Pinpoint the cell where the given text exists, returning its [X, Y] midpoint coordinate. 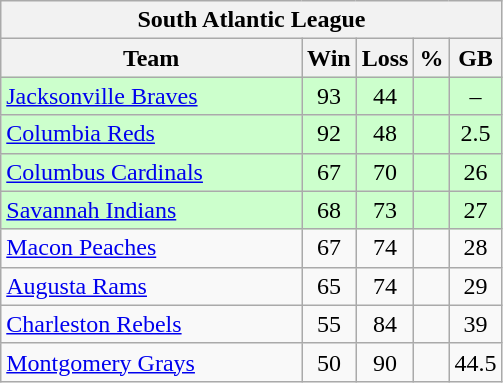
2.5 [476, 134]
50 [330, 362]
– [476, 96]
29 [476, 286]
48 [385, 134]
28 [476, 248]
39 [476, 324]
26 [476, 172]
84 [385, 324]
GB [476, 58]
93 [330, 96]
90 [385, 362]
92 [330, 134]
Montgomery Grays [152, 362]
73 [385, 210]
44 [385, 96]
70 [385, 172]
68 [330, 210]
Savannah Indians [152, 210]
South Atlantic League [252, 20]
% [432, 58]
65 [330, 286]
Win [330, 58]
55 [330, 324]
Macon Peaches [152, 248]
Loss [385, 58]
44.5 [476, 362]
Augusta Rams [152, 286]
Charleston Rebels [152, 324]
Jacksonville Braves [152, 96]
Columbus Cardinals [152, 172]
27 [476, 210]
Team [152, 58]
Columbia Reds [152, 134]
